Capture the cell that displays the provided text and extract its [X, Y] central coordinate. 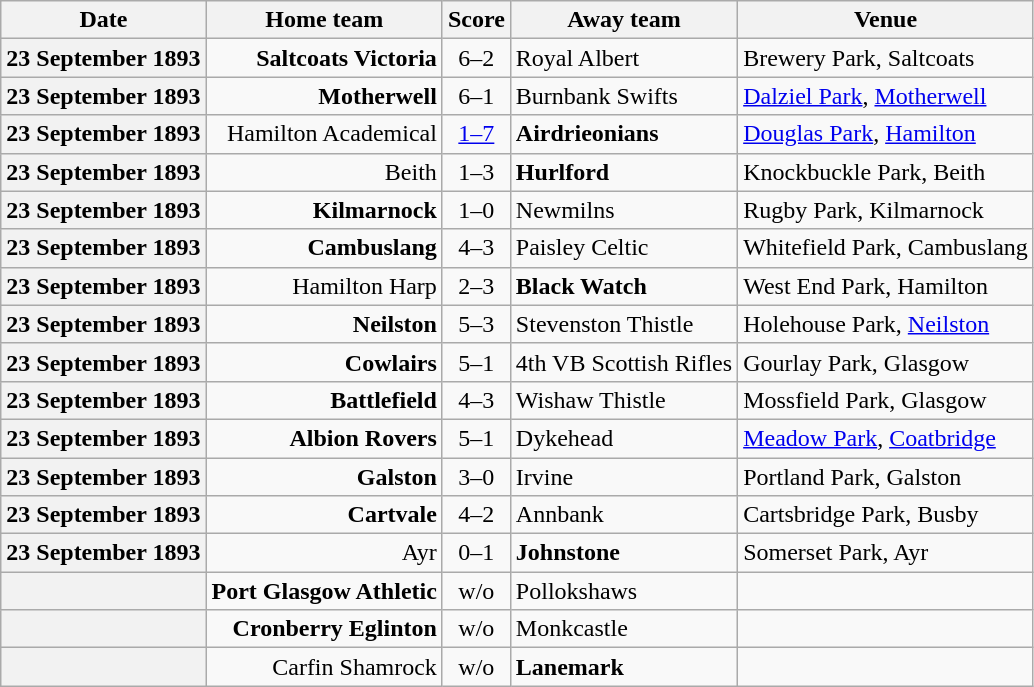
Lanemark [624, 667]
5–3 [476, 324]
Newmilns [624, 210]
2–3 [476, 286]
4th VB Scottish Rifles [624, 362]
6–2 [476, 58]
Port Glasgow Athletic [324, 591]
Johnstone [624, 553]
Date [104, 20]
Home team [324, 20]
Whitefield Park, Cambuslang [886, 248]
Brewery Park, Saltcoats [886, 58]
Hamilton Harp [324, 286]
Venue [886, 20]
Pollokshaws [624, 591]
Holehouse Park, Neilston [886, 324]
Airdrieonians [624, 134]
Kilmarnock [324, 210]
Cronberry Eglinton [324, 629]
Battlefield [324, 400]
Away team [624, 20]
Hamilton Academical [324, 134]
4–2 [476, 515]
Douglas Park, Hamilton [886, 134]
Beith [324, 172]
Meadow Park, Coatbridge [886, 438]
Carfin Shamrock [324, 667]
6–1 [476, 96]
Knockbuckle Park, Beith [886, 172]
Portland Park, Galston [886, 477]
Irvine [624, 477]
Gourlay Park, Glasgow [886, 362]
Somerset Park, Ayr [886, 553]
Mossfield Park, Glasgow [886, 400]
Burnbank Swifts [624, 96]
Saltcoats Victoria [324, 58]
0–1 [476, 553]
Stevenston Thistle [624, 324]
Monkcastle [624, 629]
Galston [324, 477]
Albion Rovers [324, 438]
Dykehead [624, 438]
West End Park, Hamilton [886, 286]
1–3 [476, 172]
Dalziel Park, Motherwell [886, 96]
Cartvale [324, 515]
Rugby Park, Kilmarnock [886, 210]
Wishaw Thistle [624, 400]
1–7 [476, 134]
Score [476, 20]
Annbank [624, 515]
Cambuslang [324, 248]
Cartsbridge Park, Busby [886, 515]
Hurlford [624, 172]
Ayr [324, 553]
Cowlairs [324, 362]
3–0 [476, 477]
Royal Albert [624, 58]
1–0 [476, 210]
Black Watch [624, 286]
Paisley Celtic [624, 248]
Neilston [324, 324]
Motherwell [324, 96]
